Scan for the cell matching the given text and deliver its (x, y) coordinate at center. 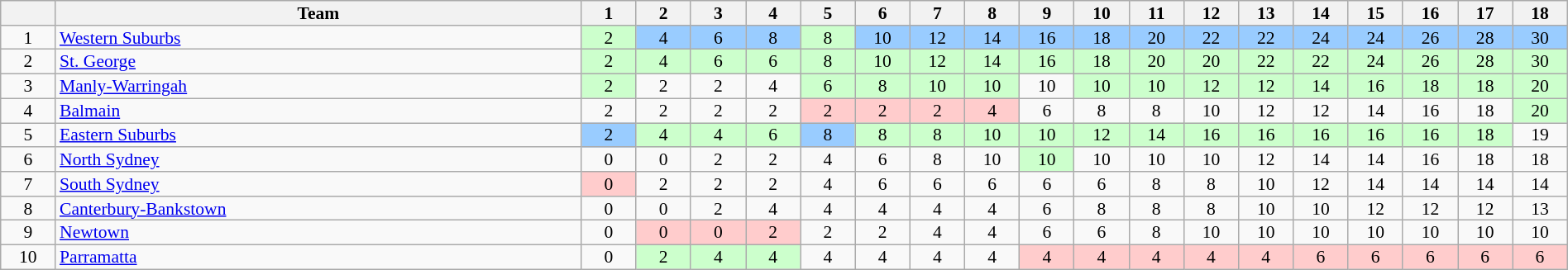
15 (1375, 13)
11 (1156, 13)
Team (318, 13)
St. George (318, 62)
Canterbury-Bankstown (318, 209)
South Sydney (318, 184)
Newtown (318, 233)
19 (1540, 135)
Balmain (318, 111)
Manly-Warringah (318, 87)
North Sydney (318, 159)
Western Suburbs (318, 38)
Eastern Suburbs (318, 135)
17 (1485, 13)
Parramatta (318, 258)
